From the cell containing the given text, extract its center point as [x, y] coordinate. 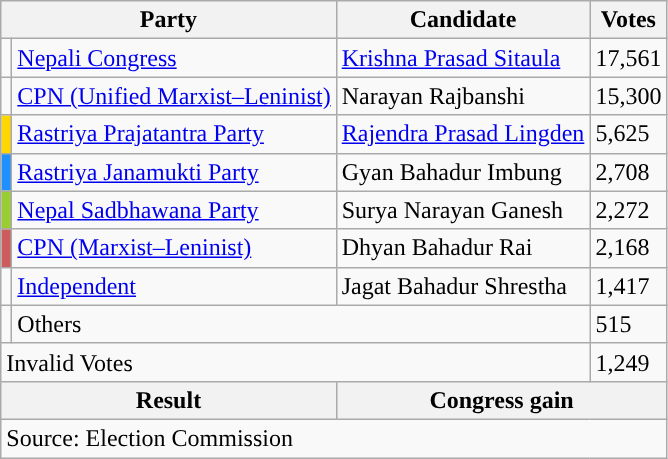
Rastriya Janamukti Party [174, 172]
Congress gain [502, 400]
5,625 [628, 134]
2,708 [628, 172]
17,561 [628, 58]
1,249 [628, 362]
Nepal Sadbhawana Party [174, 210]
Krishna Prasad Sitaula [463, 58]
Source: Election Commission [334, 438]
Invalid Votes [296, 362]
Jagat Bahadur Shrestha [463, 286]
Surya Narayan Ganesh [463, 210]
2,272 [628, 210]
Narayan Rajbanshi [463, 96]
CPN (Marxist–Leninist) [174, 248]
515 [628, 324]
CPN (Unified Marxist–Leninist) [174, 96]
Gyan Bahadur Imbung [463, 172]
Nepali Congress [174, 58]
Rajendra Prasad Lingden [463, 134]
Rastriya Prajatantra Party [174, 134]
Party [168, 20]
Dhyan Bahadur Rai [463, 248]
1,417 [628, 286]
Result [168, 400]
Independent [174, 286]
15,300 [628, 96]
Candidate [463, 20]
2,168 [628, 248]
Votes [628, 20]
Others [301, 324]
